Output the [x, y] coordinate of the center of the cell containing the given text.  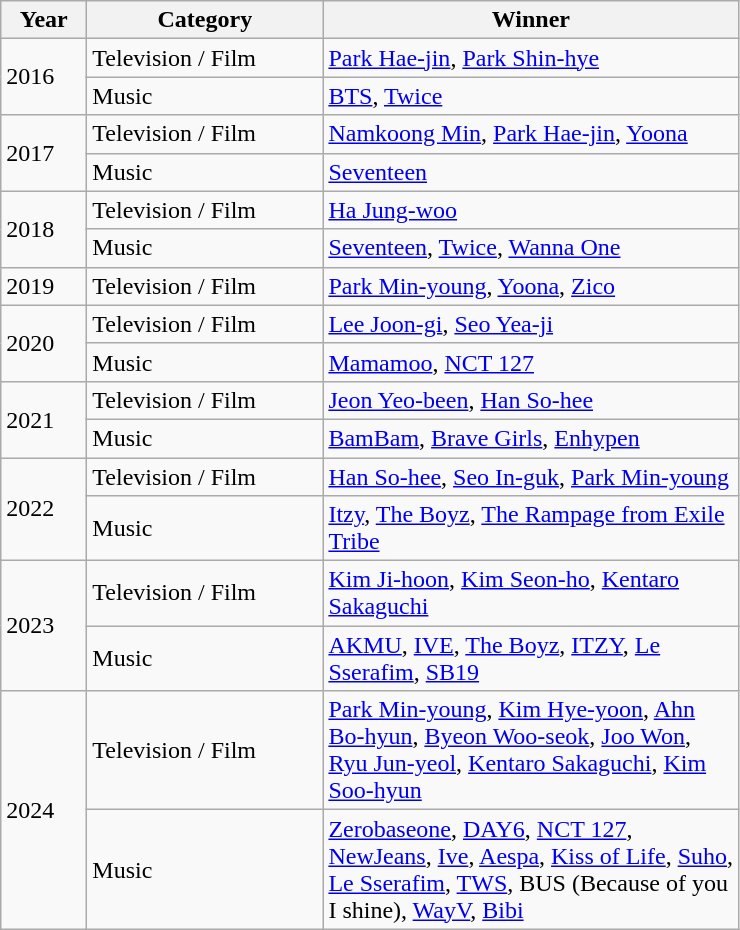
AKMU, IVE, The Boyz, ITZY, Le Sserafim, SB19 [531, 658]
2021 [44, 419]
Jeon Yeo-been, Han So-hee [531, 400]
2023 [44, 626]
Category [205, 20]
BamBam, Brave Girls, Enhypen [531, 438]
2022 [44, 510]
2020 [44, 343]
Namkoong Min, Park Hae-jin, Yoona [531, 134]
Seventeen, Twice, Wanna One [531, 248]
Seventeen [531, 172]
2018 [44, 229]
Itzy, The Boyz, The Rampage from Exile Tribe [531, 528]
2016 [44, 77]
Han So-hee, Seo In-guk, Park Min-young [531, 477]
Kim Ji-hoon, Kim Seon-ho, Kentaro Sakaguchi [531, 594]
Mamamoo, NCT 127 [531, 362]
Winner [531, 20]
BTS, Twice [531, 96]
Zerobaseone, DAY6, NCT 127, NewJeans, Ive, Aespa, Kiss of Life, Suho, Le Sserafim, TWS, BUS (Because of you I shine), WayV, Bibi [531, 870]
Park Min-young, Yoona, Zico [531, 286]
Ha Jung-woo [531, 210]
Year [44, 20]
Park Min-young, Kim Hye-yoon, Ahn Bo-hyun, Byeon Woo-seok, Joo Won, Ryu Jun-yeol, Kentaro Sakaguchi, Kim Soo-hyun [531, 750]
2017 [44, 153]
Park Hae-jin, Park Shin-hye [531, 58]
2019 [44, 286]
Lee Joon-gi, Seo Yea-ji [531, 324]
2024 [44, 810]
